Identify which cell holds the provided text, then report its [x, y] central coordinate. 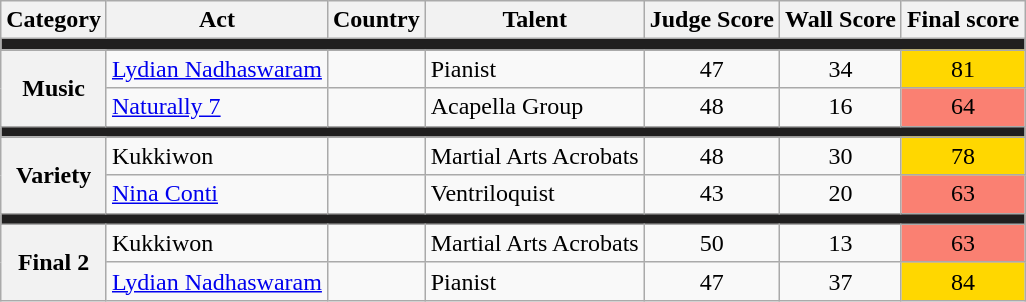
Wall Score [840, 20]
Music [54, 88]
37 [840, 281]
30 [840, 156]
50 [712, 243]
13 [840, 243]
Country [376, 20]
Final score [962, 20]
Acapella Group [534, 107]
Naturally 7 [216, 107]
Ventriloquist [534, 194]
20 [840, 194]
34 [840, 69]
64 [962, 107]
43 [712, 194]
Final 2 [54, 262]
16 [840, 107]
Act [216, 20]
Judge Score [712, 20]
Nina Conti [216, 194]
Talent [534, 20]
81 [962, 69]
84 [962, 281]
Variety [54, 175]
Category [54, 20]
78 [962, 156]
